Search for the cell housing the specified text and yield its (X, Y) center coordinate. 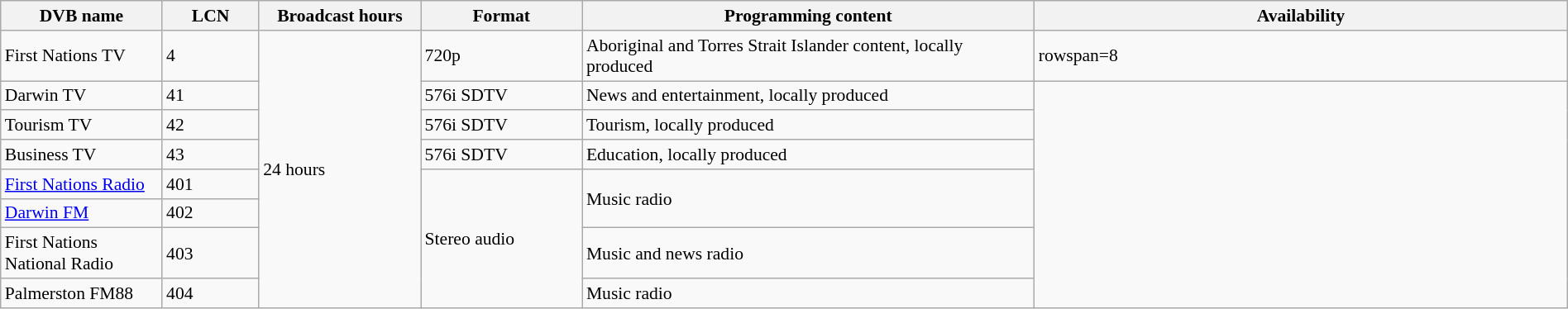
Tourism TV (81, 126)
24 hours (339, 169)
LCN (210, 16)
4 (210, 56)
42 (210, 126)
Format (501, 16)
Broadcast hours (339, 16)
Darwin TV (81, 96)
Music and news radio (809, 253)
First Nations National Radio (81, 253)
First Nations TV (81, 56)
Aboriginal and Torres Strait Islander content, locally produced (809, 56)
403 (210, 253)
Tourism, locally produced (809, 126)
Palmerston FM88 (81, 293)
Business TV (81, 154)
Availability (1302, 16)
Programming content (809, 16)
Stereo audio (501, 239)
720p (501, 56)
News and entertainment, locally produced (809, 96)
rowspan=8 (1302, 56)
41 (210, 96)
DVB name (81, 16)
Darwin FM (81, 213)
401 (210, 184)
404 (210, 293)
First Nations Radio (81, 184)
402 (210, 213)
43 (210, 154)
Education, locally produced (809, 154)
